Identify which cell holds the provided text, then report its [x, y] central coordinate. 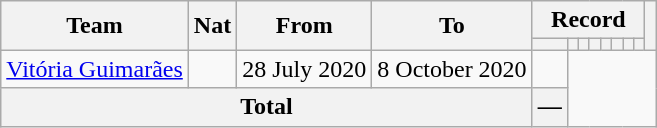
8 October 2020 [452, 69]
To [452, 26]
From [304, 26]
Nat [212, 26]
— [550, 107]
Team [95, 26]
Total [266, 107]
28 July 2020 [304, 69]
Record [588, 20]
Vitória Guimarães [95, 69]
